Scan for the cell matching the given text and deliver its (X, Y) coordinate at center. 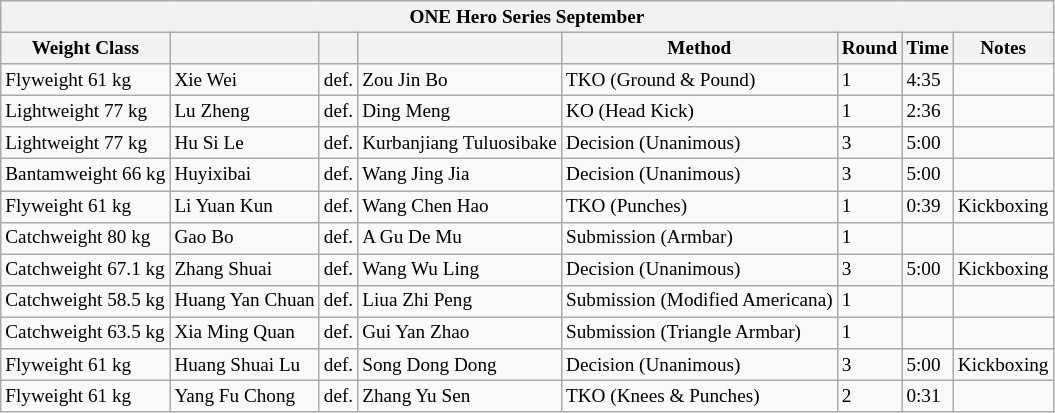
KO (Head Kick) (699, 111)
Kurbanjiang Tuluosibake (460, 143)
0:39 (928, 206)
Catchweight 80 kg (86, 238)
Yang Fu Chong (244, 396)
Wang Wu Ling (460, 270)
Ding Meng (460, 111)
Xie Wei (244, 80)
Huyixibai (244, 175)
0:31 (928, 396)
Wang Jing Jia (460, 175)
Gui Yan Zhao (460, 333)
Catchweight 67.1 kg (86, 270)
Xia Ming Quan (244, 333)
Li Yuan Kun (244, 206)
Huang Yan Chuan (244, 301)
TKO (Ground & Pound) (699, 80)
Liua Zhi Peng (460, 301)
Submission (Modified Americana) (699, 301)
TKO (Knees & Punches) (699, 396)
2:36 (928, 111)
ONE Hero Series September (527, 17)
Hu Si Le (244, 143)
Bantamweight 66 kg (86, 175)
Gao Bo (244, 238)
Zhang Yu Sen (460, 396)
Round (870, 48)
4:35 (928, 80)
Zhang Shuai (244, 270)
Weight Class (86, 48)
A Gu De Mu (460, 238)
Catchweight 63.5 kg (86, 333)
Wang Chen Hao (460, 206)
TKO (Punches) (699, 206)
Lu Zheng (244, 111)
Catchweight 58.5 kg (86, 301)
Huang Shuai Lu (244, 365)
Time (928, 48)
Submission (Triangle Armbar) (699, 333)
Notes (1003, 48)
Song Dong Dong (460, 365)
2 (870, 396)
Zou Jin Bo (460, 80)
Submission (Armbar) (699, 238)
Method (699, 48)
